For the text-containing cell, return its midpoint in (X, Y) coordinate format. 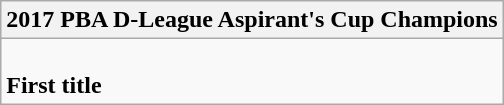
2017 PBA D-League Aspirant's Cup Champions (252, 20)
First title (252, 72)
